Determine the (X, Y) coordinate at the center of the cell enclosing the given text.  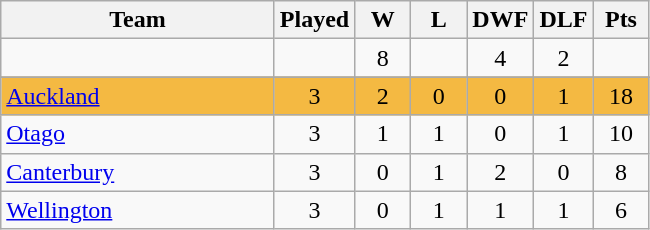
Wellington (138, 210)
4 (500, 58)
Pts (621, 20)
DWF (500, 20)
Team (138, 20)
W (383, 20)
Otago (138, 134)
10 (621, 134)
Played (314, 20)
Canterbury (138, 172)
18 (621, 96)
DLF (564, 20)
6 (621, 210)
Auckland (138, 96)
L (439, 20)
